For the text-containing cell, return its midpoint in (X, Y) coordinate format. 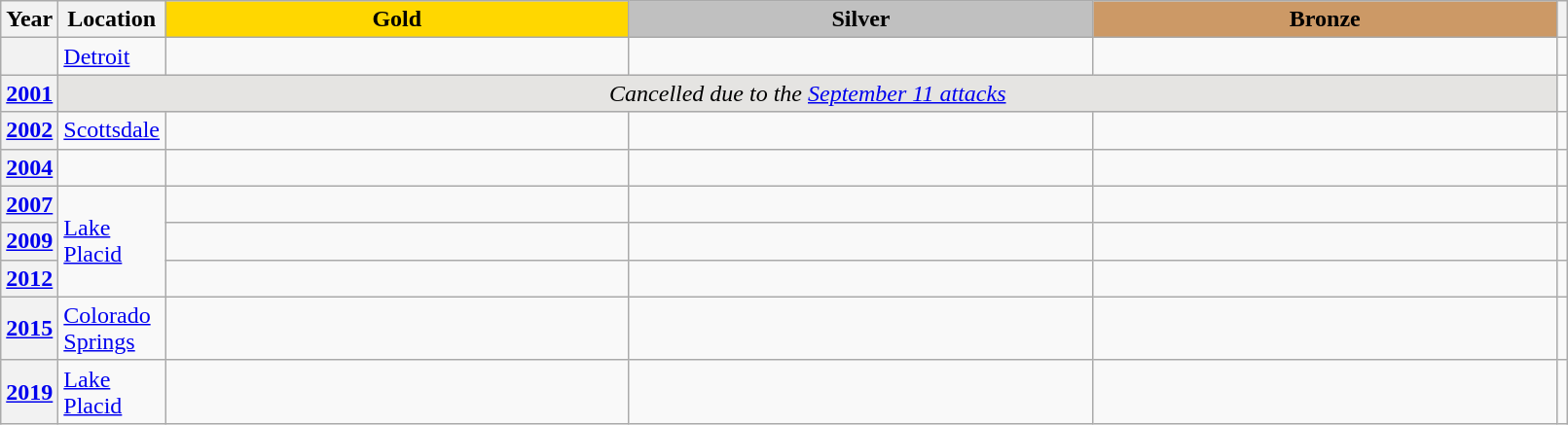
Silver (860, 19)
2015 (29, 329)
2009 (29, 241)
2012 (29, 278)
Colorado Springs (112, 329)
2004 (29, 167)
Location (112, 19)
2001 (29, 93)
Detroit (112, 56)
Bronze (1326, 19)
Year (29, 19)
Scottsdale (112, 130)
2002 (29, 130)
2019 (29, 391)
2007 (29, 204)
Cancelled due to the September 11 attacks (808, 93)
Gold (397, 19)
